Find where the given text appears and provide that cell's center as (X, Y) coordinate. 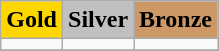
Bronze (176, 20)
Silver (98, 20)
Gold (32, 20)
